Search for the cell housing the specified text and yield its [x, y] center coordinate. 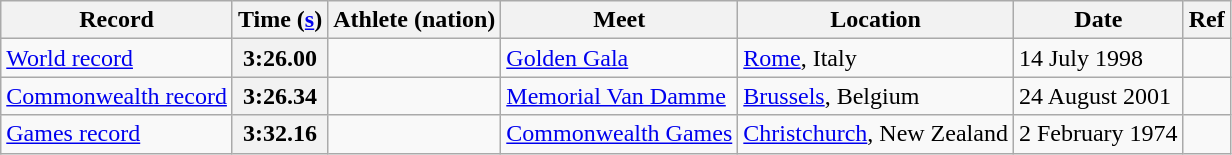
2 February 1974 [1098, 134]
Date [1098, 20]
Christchurch, New Zealand [876, 134]
Record [117, 20]
3:26.00 [280, 58]
Ref [1206, 20]
Location [876, 20]
Time (s) [280, 20]
Meet [620, 20]
Golden Gala [620, 58]
Brussels, Belgium [876, 96]
3:32.16 [280, 134]
Rome, Italy [876, 58]
Games record [117, 134]
Commonwealth Games [620, 134]
World record [117, 58]
Memorial Van Damme [620, 96]
Commonwealth record [117, 96]
Athlete (nation) [414, 20]
14 July 1998 [1098, 58]
3:26.34 [280, 96]
24 August 2001 [1098, 96]
